Return the [x, y] coordinate for the center point of the cell that contains the specified text.  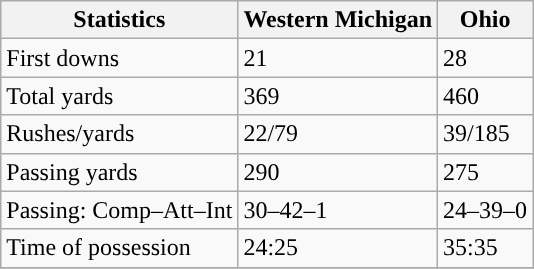
24–39–0 [486, 210]
Western Michigan [338, 20]
22/79 [338, 134]
275 [486, 172]
First downs [120, 58]
Total yards [120, 96]
21 [338, 58]
Passing yards [120, 172]
Ohio [486, 20]
369 [338, 96]
24:25 [338, 248]
Rushes/yards [120, 134]
460 [486, 96]
35:35 [486, 248]
30–42–1 [338, 210]
39/185 [486, 134]
Passing: Comp–Att–Int [120, 210]
Time of possession [120, 248]
290 [338, 172]
Statistics [120, 20]
28 [486, 58]
